Return (X, Y) of the center of cell containing provided text 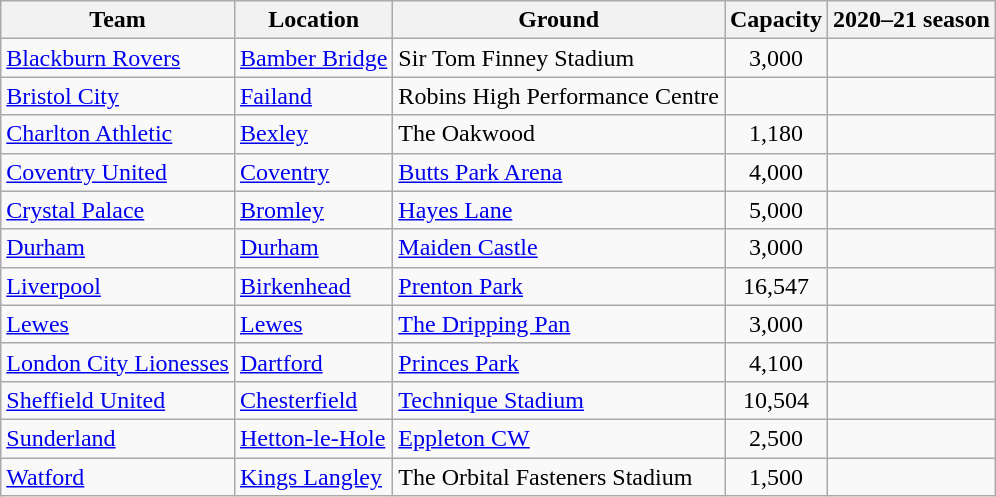
1,500 (776, 477)
Princes Park (559, 362)
Ground (559, 20)
Capacity (776, 20)
Bamber Bridge (313, 58)
Sir Tom Finney Stadium (559, 58)
The Orbital Fasteners Stadium (559, 477)
Kings Langley (313, 477)
Eppleton CW (559, 438)
4,100 (776, 362)
Technique Stadium (559, 400)
The Dripping Pan (559, 324)
2020–21 season (912, 20)
Dartford (313, 362)
10,504 (776, 400)
Location (313, 20)
Watford (118, 477)
Bexley (313, 134)
London City Lionesses (118, 362)
5,000 (776, 210)
The Oakwood (559, 134)
Crystal Palace (118, 210)
Maiden Castle (559, 248)
2,500 (776, 438)
Bristol City (118, 96)
Liverpool (118, 286)
Hayes Lane (559, 210)
Hetton-le-Hole (313, 438)
Sheffield United (118, 400)
Failand (313, 96)
16,547 (776, 286)
Robins High Performance Centre (559, 96)
Chesterfield (313, 400)
Charlton Athletic (118, 134)
Bromley (313, 210)
Team (118, 20)
Coventry United (118, 172)
Prenton Park (559, 286)
Butts Park Arena (559, 172)
1,180 (776, 134)
Sunderland (118, 438)
Blackburn Rovers (118, 58)
Birkenhead (313, 286)
Coventry (313, 172)
4,000 (776, 172)
